Capture the cell that displays the provided text and extract its (X, Y) central coordinate. 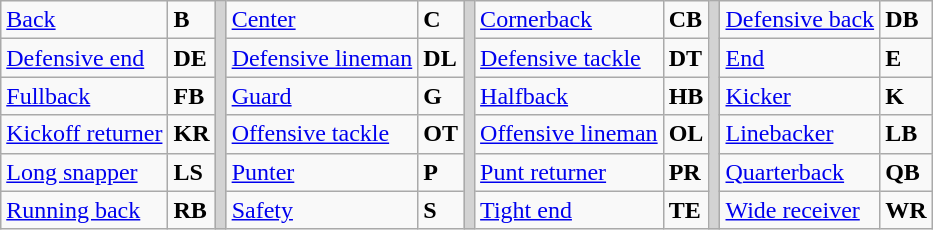
S (441, 210)
Punter (322, 172)
Quarterback (800, 172)
Guard (322, 96)
OT (441, 134)
KR (192, 134)
Punt returner (570, 172)
B (192, 20)
DL (441, 58)
Halfback (570, 96)
PR (686, 172)
DE (192, 58)
Fullback (84, 96)
QB (906, 172)
Running back (84, 210)
Kickoff returner (84, 134)
Long snapper (84, 172)
Kicker (800, 96)
RB (192, 210)
Linebacker (800, 134)
K (906, 96)
Offensive lineman (570, 134)
Safety (322, 210)
Defensive back (800, 20)
OL (686, 134)
Cornerback (570, 20)
Center (322, 20)
Defensive end (84, 58)
LB (906, 134)
FB (192, 96)
Offensive tackle (322, 134)
G (441, 96)
Tight end (570, 210)
HB (686, 96)
Defensive tackle (570, 58)
E (906, 58)
DT (686, 58)
WR (906, 210)
Wide receiver (800, 210)
DB (906, 20)
TE (686, 210)
Back (84, 20)
P (441, 172)
End (800, 58)
C (441, 20)
Defensive lineman (322, 58)
LS (192, 172)
CB (686, 20)
